Provide the [x, y] coordinate of the cell's center where the given text is located.  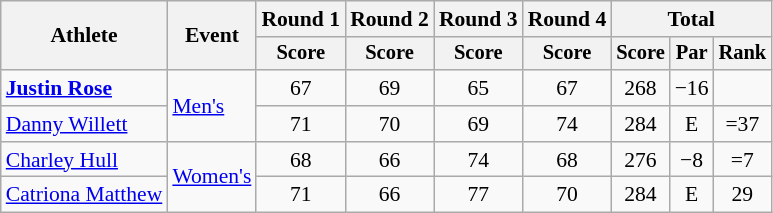
Rank [743, 54]
Round 2 [390, 19]
Justin Rose [84, 88]
Round 3 [478, 19]
Par [692, 54]
276 [640, 160]
=37 [743, 124]
Danny Willett [84, 124]
=7 [743, 160]
77 [478, 195]
Athlete [84, 36]
65 [478, 88]
268 [640, 88]
Event [212, 36]
Round 4 [568, 19]
Total [691, 19]
Catriona Matthew [84, 195]
29 [743, 195]
−16 [692, 88]
−8 [692, 160]
Men's [212, 106]
Women's [212, 178]
Round 1 [300, 19]
Charley Hull [84, 160]
